Pinpoint the cell where the given text exists, returning its [X, Y] midpoint coordinate. 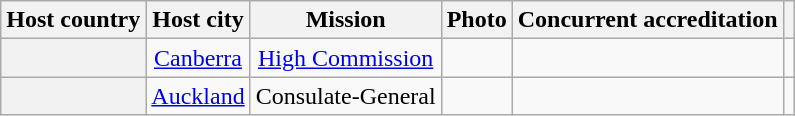
Host country [74, 20]
Concurrent accreditation [648, 20]
Canberra [198, 58]
High Commission [346, 58]
Host city [198, 20]
Auckland [198, 96]
Mission [346, 20]
Photo [476, 20]
Consulate-General [346, 96]
